Search for the cell housing the specified text and yield its (x, y) center coordinate. 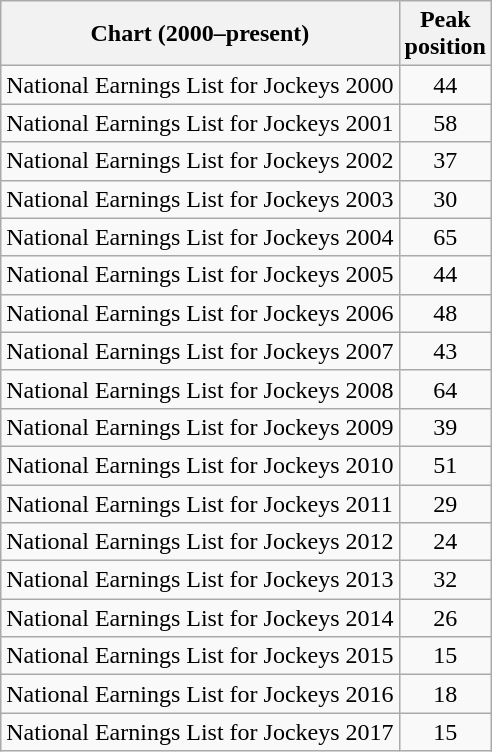
National Earnings List for Jockeys 2012 (200, 542)
32 (445, 580)
National Earnings List for Jockeys 2017 (200, 732)
National Earnings List for Jockeys 2000 (200, 85)
National Earnings List for Jockeys 2005 (200, 275)
National Earnings List for Jockeys 2009 (200, 427)
National Earnings List for Jockeys 2006 (200, 313)
National Earnings List for Jockeys 2002 (200, 161)
National Earnings List for Jockeys 2001 (200, 123)
National Earnings List for Jockeys 2010 (200, 465)
43 (445, 351)
64 (445, 389)
Chart (2000–present) (200, 34)
National Earnings List for Jockeys 2007 (200, 351)
National Earnings List for Jockeys 2003 (200, 199)
Peakposition (445, 34)
National Earnings List for Jockeys 2014 (200, 618)
National Earnings List for Jockeys 2013 (200, 580)
26 (445, 618)
National Earnings List for Jockeys 2015 (200, 656)
National Earnings List for Jockeys 2011 (200, 503)
National Earnings List for Jockeys 2004 (200, 237)
29 (445, 503)
39 (445, 427)
18 (445, 694)
51 (445, 465)
30 (445, 199)
National Earnings List for Jockeys 2008 (200, 389)
24 (445, 542)
48 (445, 313)
37 (445, 161)
National Earnings List for Jockeys 2016 (200, 694)
65 (445, 237)
58 (445, 123)
